Capture the cell that displays the provided text and extract its [X, Y] central coordinate. 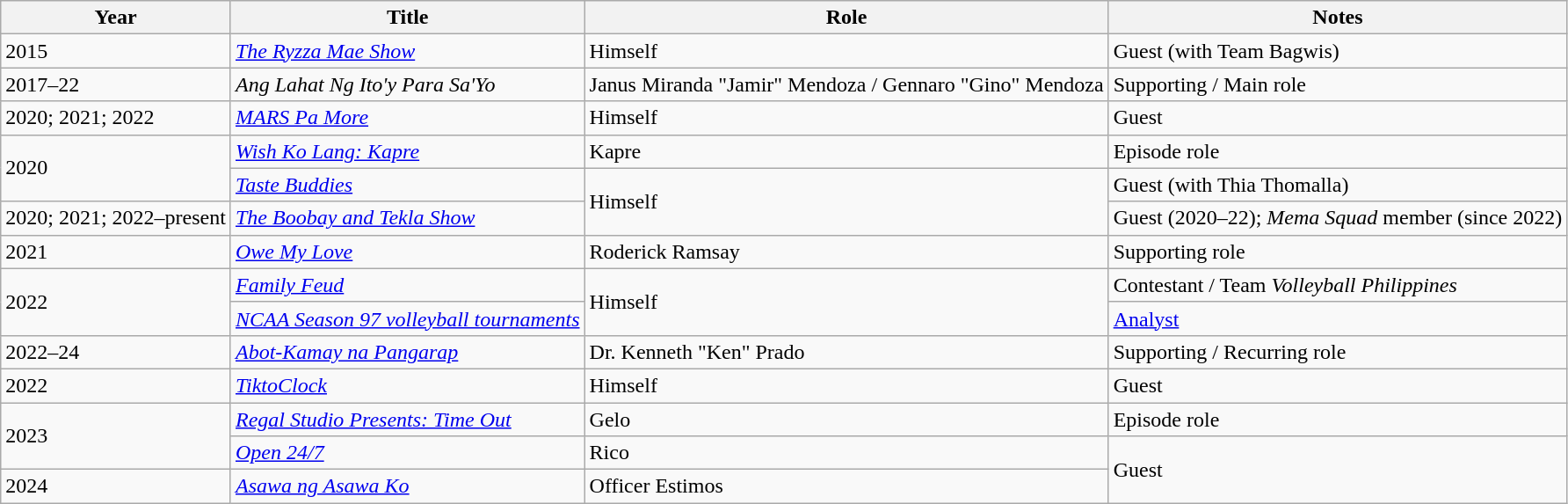
The Ryzza Mae Show [408, 51]
2020; 2021; 2022 [116, 118]
2023 [116, 436]
Contestant / Team Volleyball Philippines [1338, 285]
NCAA Season 97 volleyball tournaments [408, 318]
Guest (with Thia Thomalla) [1338, 185]
2021 [116, 252]
Family Feud [408, 285]
Rico [846, 453]
Abot-Kamay na Pangarap [408, 352]
Janus Miranda "Jamir" Mendoza / Gennaro "Gino" Mendoza [846, 84]
Open 24/7 [408, 453]
2022–24 [116, 352]
Role [846, 18]
Supporting / Main role [1338, 84]
Analyst [1338, 318]
Roderick Ramsay [846, 252]
Ang Lahat Ng Ito'y Para Sa'Yo [408, 84]
2017–22 [116, 84]
Gelo [846, 420]
2015 [116, 51]
Guest (with Team Bagwis) [1338, 51]
Asawa ng Asawa Ko [408, 486]
Officer Estimos [846, 486]
Year [116, 18]
TiktoClock [408, 385]
Wish Ko Lang: Kapre [408, 151]
2020 [116, 168]
Guest (2020–22); Mema Squad member (since 2022) [1338, 218]
2024 [116, 486]
Notes [1338, 18]
Taste Buddies [408, 185]
2020; 2021; 2022–present [116, 218]
Kapre [846, 151]
Supporting role [1338, 252]
MARS Pa More [408, 118]
The Boobay and Tekla Show [408, 218]
Title [408, 18]
Owe My Love [408, 252]
Regal Studio Presents: Time Out [408, 420]
Dr. Kenneth "Ken" Prado [846, 352]
Supporting / Recurring role [1338, 352]
